Return the (x, y) coordinate for the center point of the cell that contains the specified text.  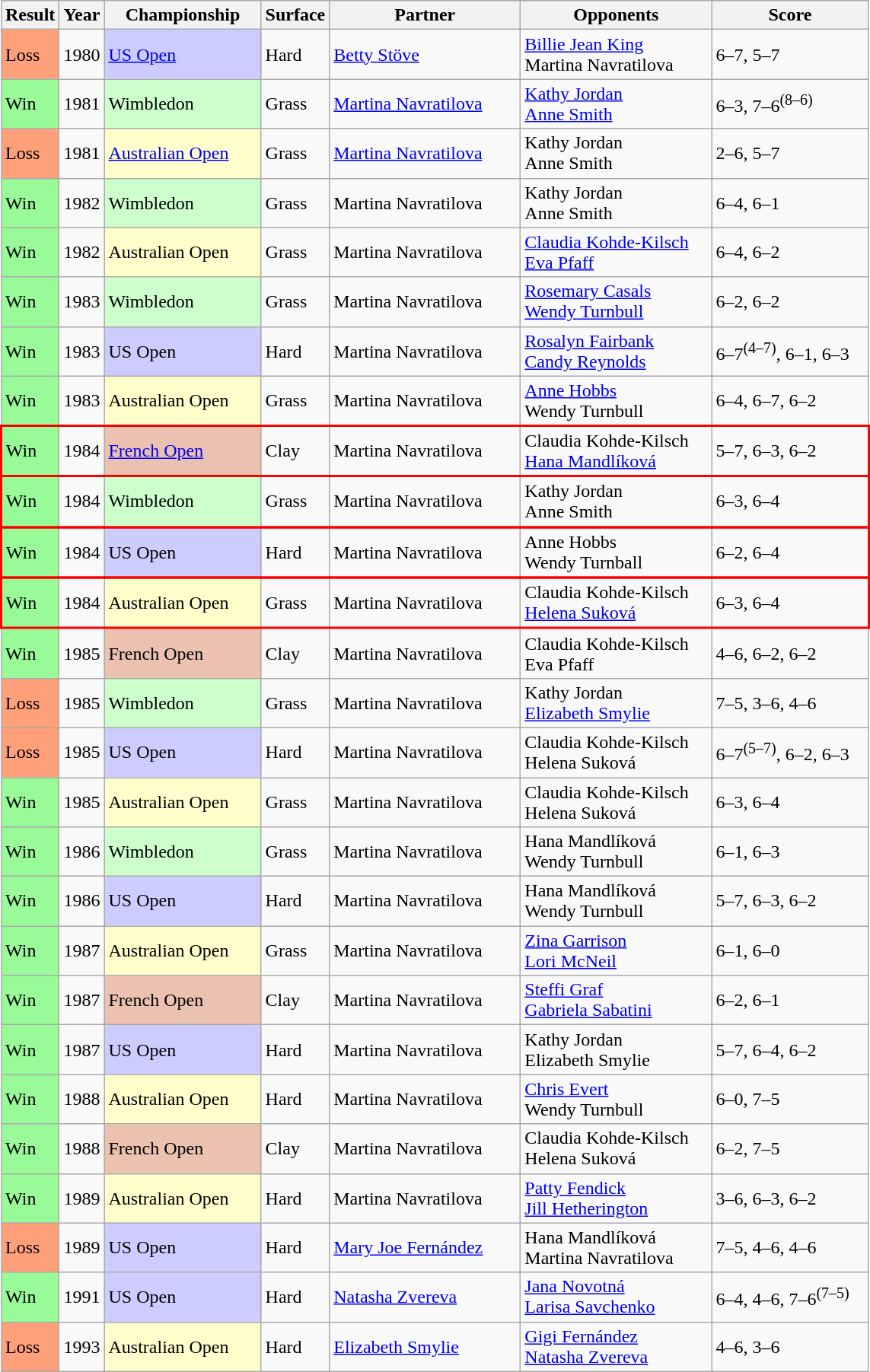
Anne Hobbs Wendy Turnball (617, 552)
Jana Novotná Larisa Savchenko (617, 1297)
6–1, 6–0 (790, 951)
6–4, 6–2 (790, 253)
6–7(5–7), 6–2, 6–3 (790, 752)
Surface (295, 15)
Anne Hobbs Wendy Turnbull (617, 400)
3–6, 6–3, 6–2 (790, 1198)
6–7(4–7), 6–1, 6–3 (790, 352)
Rosemary Casals Wendy Turnbull (617, 301)
5–7, 6–4, 6–2 (790, 1050)
Year (82, 15)
4–6, 6–2, 6–2 (790, 654)
Championship (183, 15)
6–2, 6–1 (790, 1000)
6–2, 6–2 (790, 301)
Gigi Fernández Natasha Zvereva (617, 1347)
Mary Joe Fernández (425, 1248)
6–2, 6–4 (790, 552)
7–5, 3–6, 4–6 (790, 703)
Steffi Graf Gabriela Sabatini (617, 1000)
Score (790, 15)
6–4, 6–7, 6–2 (790, 400)
Natasha Zvereva (425, 1297)
Billie Jean King Martina Navratilova (617, 55)
Rosalyn Fairbank Candy Reynolds (617, 352)
2–6, 5–7 (790, 154)
1993 (82, 1347)
6–7, 5–7 (790, 55)
Result (30, 15)
Chris Evert Wendy Turnbull (617, 1099)
Claudia Kohde-Kilsch Hana Mandlíková (617, 450)
1991 (82, 1297)
6–4, 6–1 (790, 202)
6–3, 7–6(8–6) (790, 103)
Opponents (617, 15)
7–5, 4–6, 4–6 (790, 1248)
6–1, 6–3 (790, 852)
6–4, 4–6, 7–6(7–5) (790, 1297)
Zina Garrison Lori McNeil (617, 951)
1980 (82, 55)
Elizabeth Smylie (425, 1347)
6–2, 7–5 (790, 1149)
6–0, 7–5 (790, 1099)
Betty Stöve (425, 55)
Patty Fendick Jill Hetherington (617, 1198)
Hana Mandlíková Martina Navratilova (617, 1248)
Partner (425, 15)
4–6, 3–6 (790, 1347)
